For the text-containing cell, return its midpoint in [x, y] coordinate format. 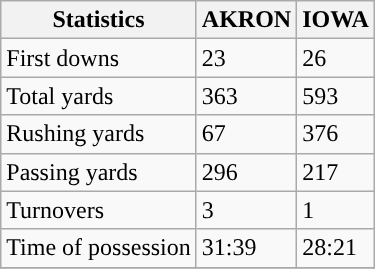
26 [336, 58]
31:39 [246, 248]
296 [246, 172]
217 [336, 172]
Total yards [99, 96]
363 [246, 96]
Time of possession [99, 248]
23 [246, 58]
IOWA [336, 20]
376 [336, 134]
593 [336, 96]
Rushing yards [99, 134]
First downs [99, 58]
Statistics [99, 20]
1 [336, 210]
28:21 [336, 248]
Turnovers [99, 210]
3 [246, 210]
Passing yards [99, 172]
67 [246, 134]
AKRON [246, 20]
